Pinpoint the cell where the given text exists, returning its (X, Y) midpoint coordinate. 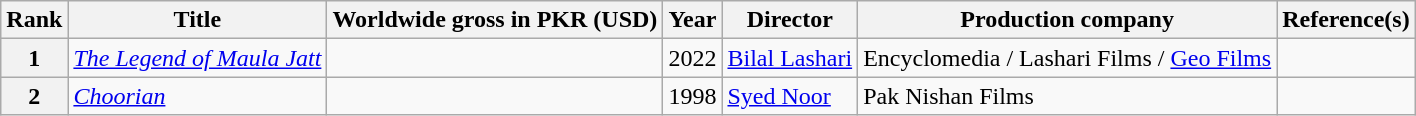
Title (198, 20)
1 (34, 58)
The Legend of Maula Jatt (198, 58)
Worldwide gross in PKR (USD) (495, 20)
Rank (34, 20)
2022 (692, 58)
Encyclomedia / Lashari Films / Geo Films (1068, 58)
Pak Nishan Films (1068, 96)
Choorian (198, 96)
2 (34, 96)
1998 (692, 96)
Director (790, 20)
Bilal Lashari (790, 58)
Production company (1068, 20)
Year (692, 20)
Syed Noor (790, 96)
Reference(s) (1346, 20)
